Find where the given text appears and provide that cell's center as [x, y] coordinate. 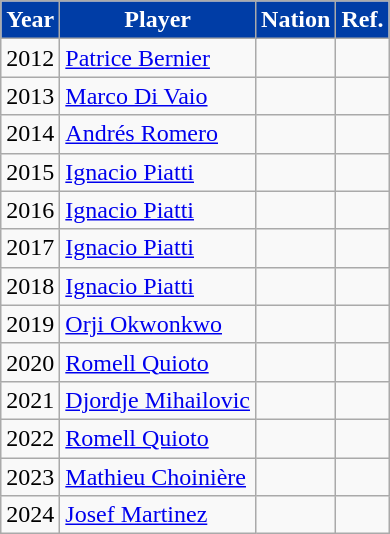
2021 [30, 400]
2024 [30, 515]
2014 [30, 134]
2022 [30, 438]
Player [158, 20]
2019 [30, 324]
2020 [30, 362]
Andrés Romero [158, 134]
Djordje Mihailovic [158, 400]
2016 [30, 210]
Mathieu Choinière [158, 477]
Josef Martinez [158, 515]
2012 [30, 58]
2018 [30, 286]
Ref. [362, 20]
Marco Di Vaio [158, 96]
Orji Okwonkwo [158, 324]
2013 [30, 96]
Patrice Bernier [158, 58]
2023 [30, 477]
Year [30, 20]
Nation [296, 20]
2015 [30, 172]
2017 [30, 248]
